Output the [X, Y] coordinate of the center of the cell containing the given text.  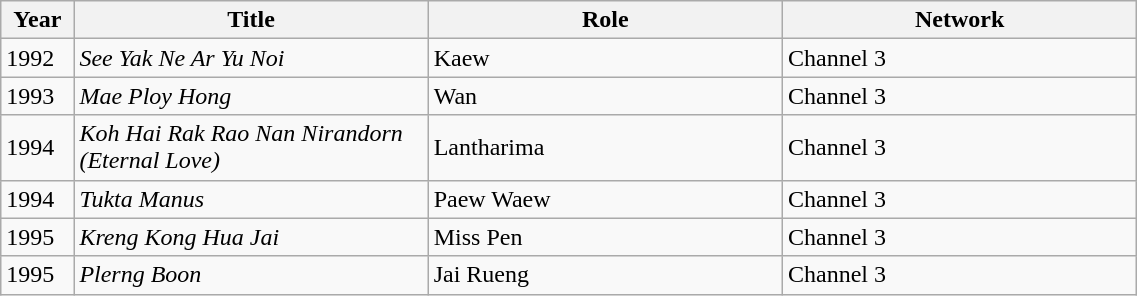
Role [605, 20]
Plerng Boon [251, 275]
1993 [38, 96]
Koh Hai Rak Rao Nan Nirandorn (Eternal Love) [251, 148]
Kreng Kong Hua Jai [251, 237]
Lantharima [605, 148]
Miss Pen [605, 237]
1992 [38, 58]
Jai Rueng [605, 275]
Title [251, 20]
Mae Ploy Hong [251, 96]
Tukta Manus [251, 199]
Network [959, 20]
Paew Waew [605, 199]
Year [38, 20]
Kaew [605, 58]
Wan [605, 96]
See Yak Ne Ar Yu Noi [251, 58]
